Scan for the cell matching the given text and deliver its (x, y) coordinate at center. 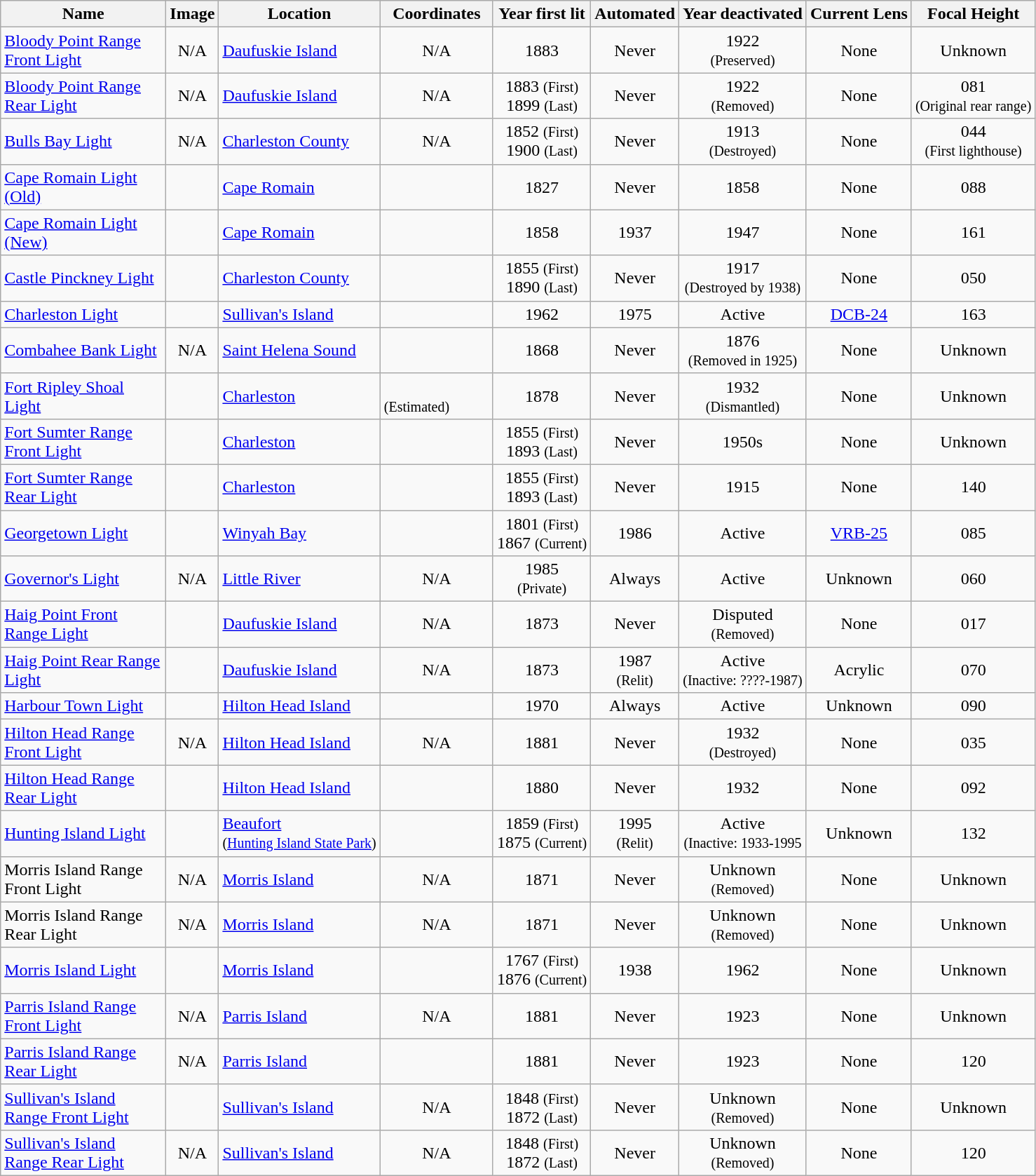
Morris Island Light (83, 971)
DCB-24 (859, 314)
Hilton Head Range Rear Light (83, 788)
1801 (First) 1867 (Current) (541, 533)
140 (973, 487)
Bulls Bay Light (83, 142)
Hunting Island Light (83, 833)
Georgetown Light (83, 533)
085 (973, 533)
Morris Island Range Front Light (83, 879)
1937 (635, 233)
Fort Sumter Range Rear Light (83, 487)
Little River (299, 579)
1767 (First) 1876 (Current) (541, 971)
Charleston Light (83, 314)
1878 (541, 396)
1986 (635, 533)
1880 (541, 788)
035 (973, 742)
Saint Helena Sound (299, 351)
Cape Romain Light (Old) (83, 187)
092 (973, 788)
1868 (541, 351)
1855 (First) 1890 (Last) (541, 278)
070 (973, 670)
163 (973, 314)
Name (83, 14)
Combahee Bank Light (83, 351)
Winyah Bay (299, 533)
Disputed(Removed) (743, 624)
081 (Original rear range) (973, 95)
Fort Ripley Shoal Light (83, 396)
Haig Point Rear Range Light (83, 670)
Fort Sumter Range Front Light (83, 442)
050 (973, 278)
Harbour Town Light (83, 706)
Castle Pinckney Light (83, 278)
Focal Height (973, 14)
Image (192, 14)
Location (299, 14)
132 (973, 833)
Active(Inactive: ????-1987) (743, 670)
1859 (First) 1875 (Current) (541, 833)
1827 (541, 187)
Morris Island Range Rear Light (83, 924)
Current Lens (859, 14)
1995(Relit) (635, 833)
Coordinates (436, 14)
Acrylic (859, 670)
Automated (635, 14)
VRB-25 (859, 533)
Beaufort(Hunting Island State Park) (299, 833)
(Estimated) (436, 396)
017 (973, 624)
1913(Destroyed) (743, 142)
Hilton Head Range Front Light (83, 742)
Sullivan's Island Range Rear Light (83, 1153)
1852 (First) 1900 (Last) (541, 142)
1915 (743, 487)
Sullivan's Island Range Front Light (83, 1107)
Governor's Light (83, 579)
Active(Inactive: 1933-1995 (743, 833)
Parris Island Range Front Light (83, 1015)
090 (973, 706)
060 (973, 579)
1932(Destroyed) (743, 742)
Parris Island Range Rear Light (83, 1062)
Year deactivated (743, 14)
1985(Private) (541, 579)
Year first lit (541, 14)
1950s (743, 442)
Bloody Point Range Front Light (83, 50)
161 (973, 233)
1975 (635, 314)
1932 (743, 788)
1917(Destroyed by 1938) (743, 278)
Haig Point Front Range Light (83, 624)
1947 (743, 233)
Bloody Point Range Rear Light (83, 95)
044 (First lighthouse) (973, 142)
1876(Removed in 1925) (743, 351)
1883 (First) 1899 (Last) (541, 95)
1970 (541, 706)
1922(Removed) (743, 95)
1938 (635, 971)
1987(Relit) (635, 670)
1883 (541, 50)
Cape Romain Light (New) (83, 233)
088 (973, 187)
1932(Dismantled) (743, 396)
1922(Preserved) (743, 50)
